For the text-containing cell, return its midpoint in (x, y) coordinate format. 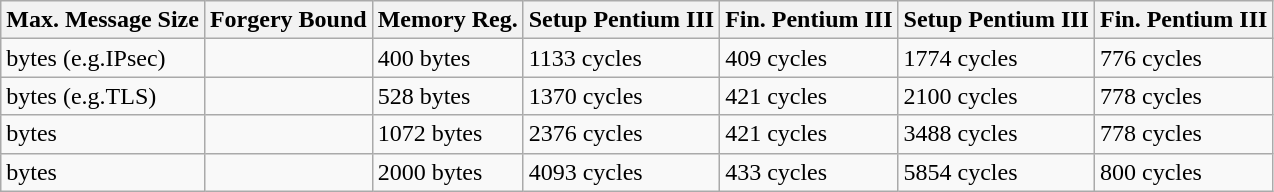
1370 cycles (621, 96)
409 cycles (809, 58)
Forgery Bound (288, 20)
1774 cycles (996, 58)
2100 cycles (996, 96)
528 bytes (448, 96)
Memory Reg. (448, 20)
776 cycles (1183, 58)
1072 bytes (448, 134)
4093 cycles (621, 172)
2000 bytes (448, 172)
1133 cycles (621, 58)
400 bytes (448, 58)
5854 cycles (996, 172)
2376 cycles (621, 134)
433 cycles (809, 172)
Max. Message Size (103, 20)
bytes (e.g.TLS) (103, 96)
800 cycles (1183, 172)
bytes (e.g.IPsec) (103, 58)
3488 cycles (996, 134)
